Identify which cell holds the provided text, then report its (x, y) central coordinate. 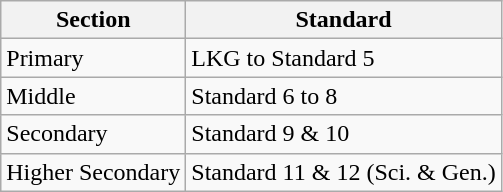
Standard 6 to 8 (344, 96)
Higher Secondary (94, 172)
Standard 9 & 10 (344, 134)
Section (94, 20)
Standard (344, 20)
Secondary (94, 134)
Standard 11 & 12 (Sci. & Gen.) (344, 172)
Primary (94, 58)
Middle (94, 96)
LKG to Standard 5 (344, 58)
